For the text-containing cell, return its midpoint in [X, Y] coordinate format. 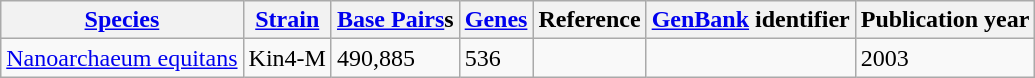
536 [496, 58]
GenBank identifier [750, 20]
Base Pairss [395, 20]
Strain [287, 20]
490,885 [395, 58]
2003 [945, 58]
Genes [496, 20]
Kin4-M [287, 58]
Reference [590, 20]
Species [122, 20]
Nanoarchaeum equitans [122, 58]
Publication year [945, 20]
